Return the [x, y] coordinate for the center point of the cell that contains the specified text.  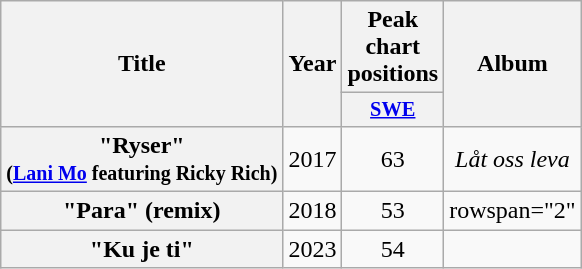
53 [393, 211]
2018 [312, 211]
Peak chart positions [393, 47]
63 [393, 158]
Låt oss leva [513, 158]
Year [312, 64]
"Para" (remix) [142, 211]
Title [142, 64]
SWE [393, 110]
2017 [312, 158]
"Ryser" (Lani Mo featuring Ricky Rich) [142, 158]
2023 [312, 249]
54 [393, 249]
"Ku je ti" [142, 249]
Album [513, 64]
rowspan="2" [513, 211]
